Return (X, Y) of the center of cell containing provided text 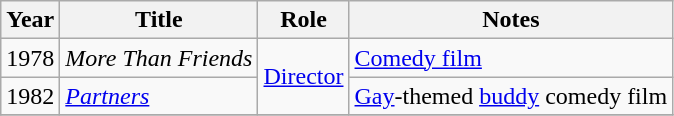
Year (30, 20)
More Than Friends (159, 58)
Title (159, 20)
1978 (30, 58)
Comedy film (511, 58)
1982 (30, 96)
Partners (159, 96)
Gay-themed buddy comedy film (511, 96)
Director (304, 77)
Role (304, 20)
Notes (511, 20)
